For the text-containing cell, return its midpoint in (x, y) coordinate format. 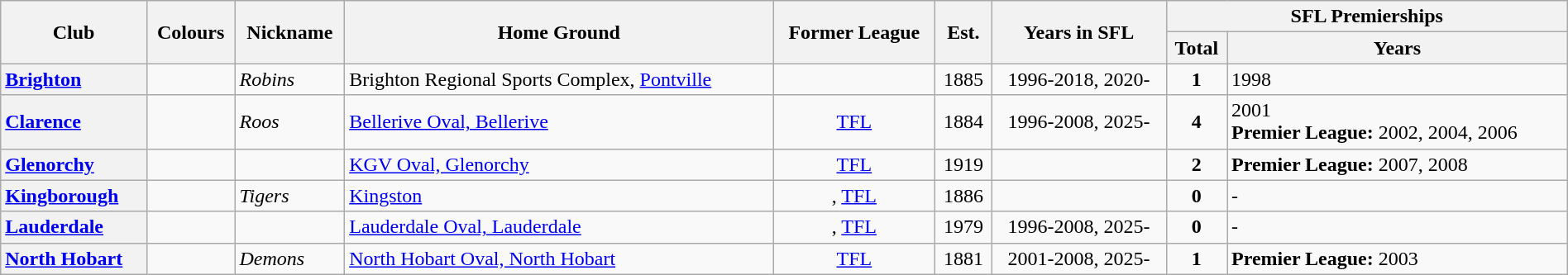
1998 (1398, 79)
North Hobart (74, 258)
Brighton (74, 79)
Glenorchy (74, 164)
North Hobart Oval, North Hobart (559, 258)
Premier League: 2007, 2008 (1398, 164)
Former League (854, 32)
Home Ground (559, 32)
Lauderdale (74, 227)
Years (1398, 48)
1885 (963, 79)
Club (74, 32)
1979 (963, 227)
KGV Oval, Glenorchy (559, 164)
1886 (963, 196)
1919 (963, 164)
Colours (190, 32)
Total (1196, 48)
2 (1196, 164)
2001Premier League: 2002, 2004, 2006 (1398, 122)
SFL Premierships (1366, 17)
Lauderdale Oval, Lauderdale (559, 227)
1996-2018, 2020- (1078, 79)
Nickname (289, 32)
1884 (963, 122)
Brighton Regional Sports Complex, Pontville (559, 79)
Kingston (559, 196)
Tigers (289, 196)
Kingborough (74, 196)
Bellerive Oval, Bellerive (559, 122)
1881 (963, 258)
Est. (963, 32)
Roos (289, 122)
2001-2008, 2025- (1078, 258)
4 (1196, 122)
Robins (289, 79)
Demons (289, 258)
Years in SFL (1078, 32)
Premier League: 2003 (1398, 258)
Clarence (74, 122)
